Determine the [x, y] coordinate at the center of the cell enclosing the given text.  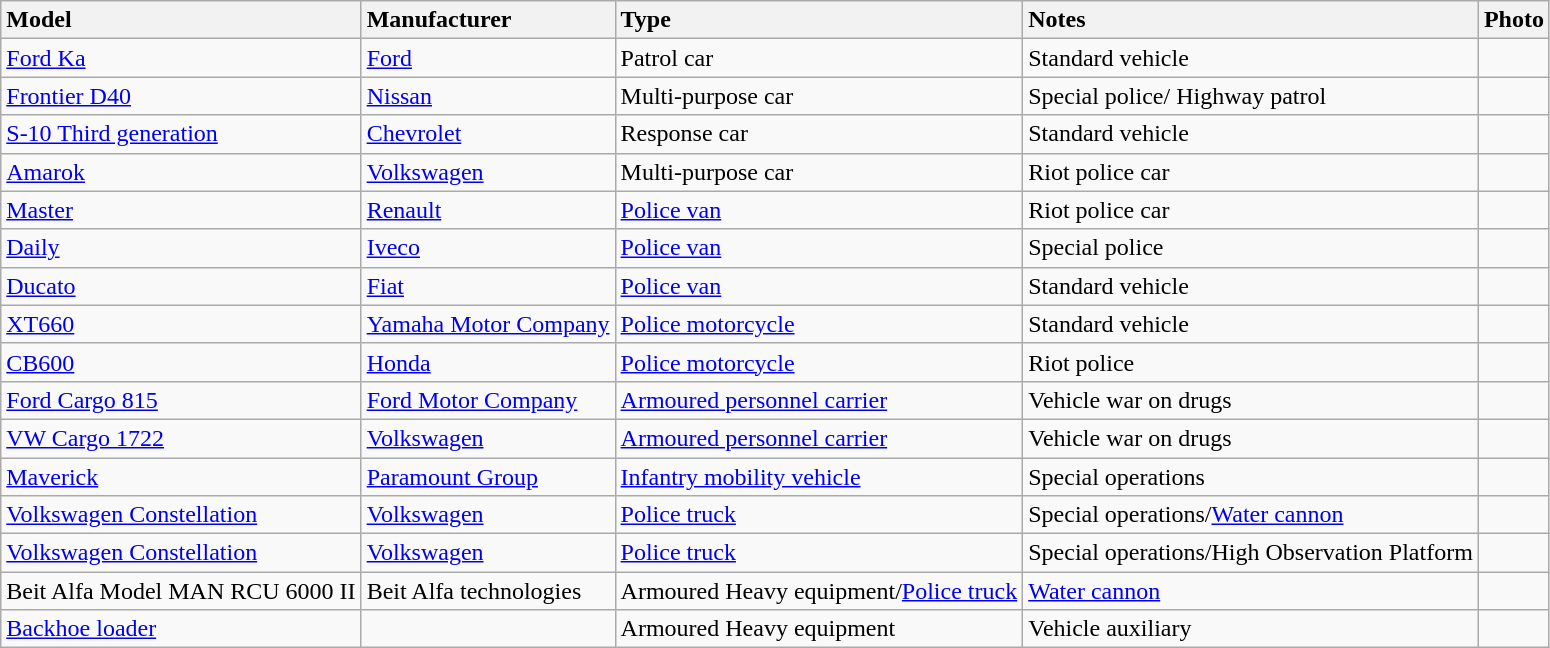
Amarok [181, 172]
XT660 [181, 324]
Renault [488, 210]
Armoured Heavy equipment [819, 629]
Manufacturer [488, 20]
Armoured Heavy equipment/Police truck [819, 591]
Frontier D40 [181, 96]
Infantry mobility vehicle [819, 477]
Patrol car [819, 58]
Master [181, 210]
Special operations [1251, 477]
Daily [181, 248]
Iveco [488, 248]
Backhoe loader [181, 629]
Water cannon [1251, 591]
Type [819, 20]
Response car [819, 134]
Chevrolet [488, 134]
Special police [1251, 248]
S-10 Third generation [181, 134]
Ford Ka [181, 58]
VW Cargo 1722 [181, 438]
Special operations/Water cannon [1251, 515]
Beit Alfa technologies [488, 591]
Ford Motor Company [488, 400]
Maverick [181, 477]
Photo [1514, 20]
Riot police [1251, 362]
Vehicle auxiliary [1251, 629]
Notes [1251, 20]
Model [181, 20]
Special operations/High Observation Platform [1251, 553]
CB600 [181, 362]
Special police/ Highway patrol [1251, 96]
Beit Alfa Model MAN RCU 6000 II [181, 591]
Ducato [181, 286]
Ford Cargo 815 [181, 400]
Honda [488, 362]
Yamaha Motor Company [488, 324]
Paramount Group [488, 477]
Fiat [488, 286]
Nissan [488, 96]
Ford [488, 58]
